Determine the (X, Y) coordinate at the center of the cell enclosing the given text.  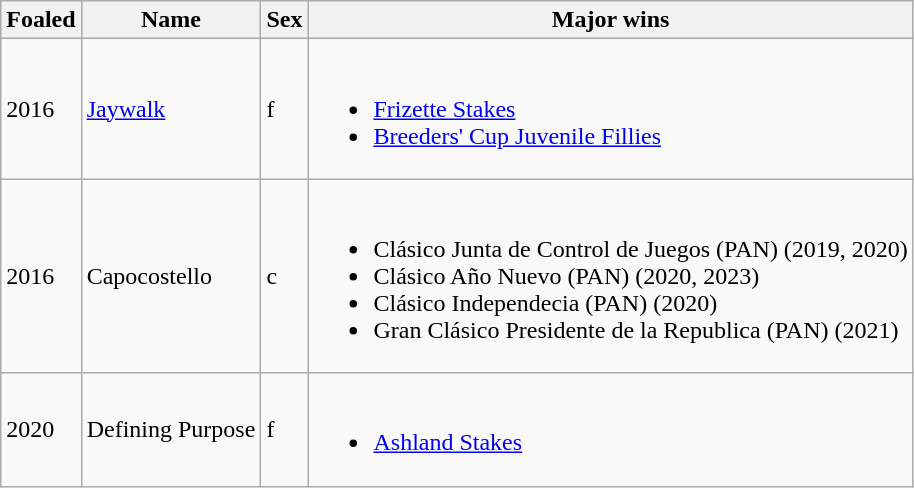
Jaywalk (171, 109)
Major wins (610, 20)
Name (171, 20)
Foaled (41, 20)
Capocostello (171, 276)
2020 (41, 430)
Sex (284, 20)
c (284, 276)
Defining Purpose (171, 430)
Frizette StakesBreeders' Cup Juvenile Fillies (610, 109)
Ashland Stakes (610, 430)
